Output the [X, Y] coordinate of the center of the cell containing the given text.  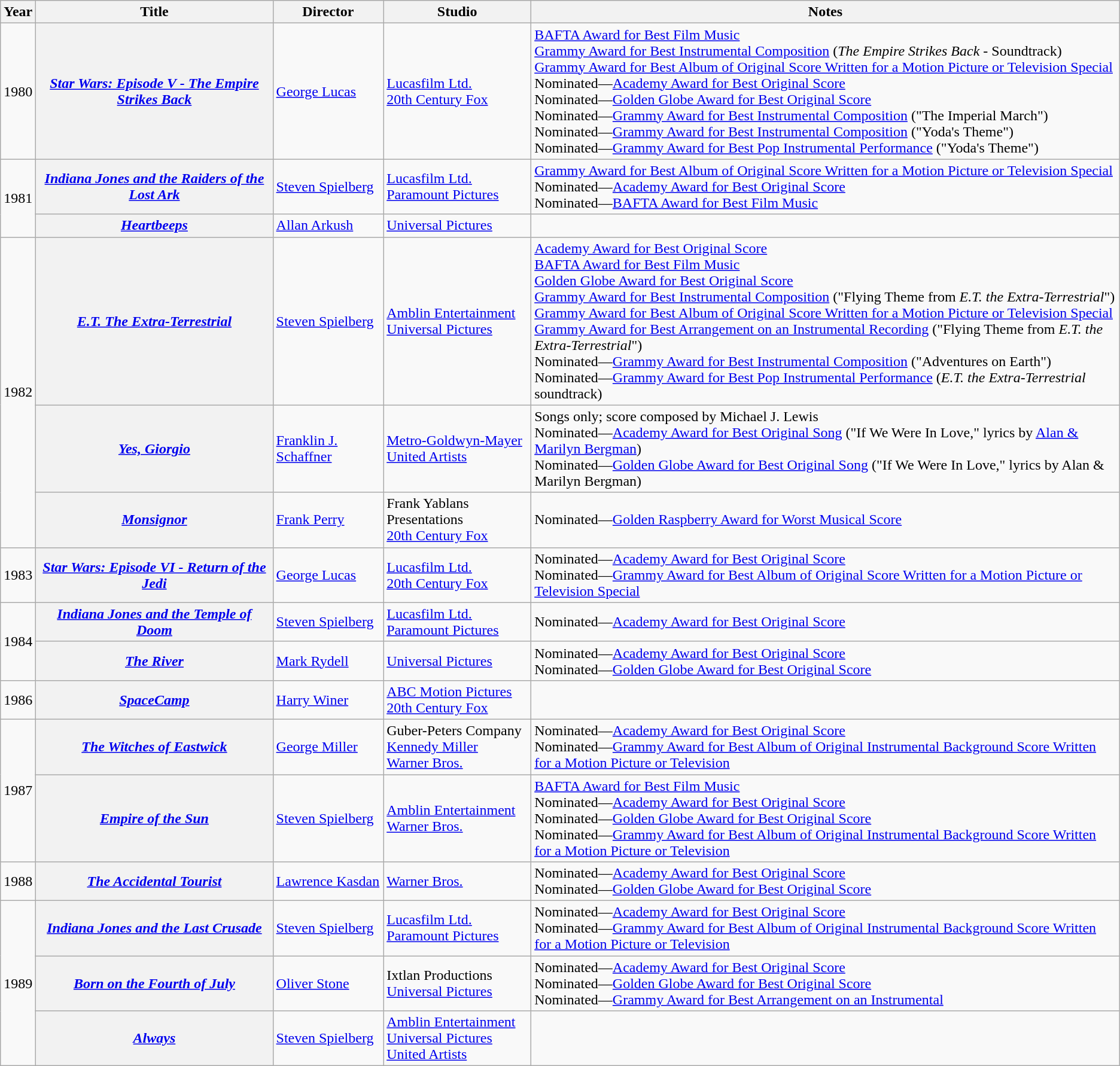
Mark Rydell [328, 660]
ABC Motion Pictures20th Century Fox [457, 700]
Amblin EntertainmentUniversal PicturesUnited Artists [457, 1038]
1987 [18, 790]
The Witches of Eastwick [154, 747]
The River [154, 660]
Title [154, 12]
Oliver Stone [328, 983]
1981 [18, 198]
Star Wars: Episode VI - Return of the Jedi [154, 575]
1986 [18, 700]
Monsignor [154, 520]
Frank Perry [328, 520]
E.T. The Extra-Terrestrial [154, 321]
1984 [18, 641]
George Miller [328, 747]
Indiana Jones and the Temple of Doom [154, 622]
1983 [18, 575]
Amblin EntertainmentUniversal Pictures [457, 321]
Year [18, 12]
Franklin J. Schaffner [328, 449]
The Accidental Tourist [154, 882]
Allan Arkush [328, 226]
Born on the Fourth of July [154, 983]
Ixtlan ProductionsUniversal Pictures [457, 983]
1980 [18, 91]
Star Wars: Episode V - The Empire Strikes Back [154, 91]
Yes, Giorgio [154, 449]
Guber-Peters CompanyKennedy MillerWarner Bros. [457, 747]
Notes [826, 12]
Amblin EntertainmentWarner Bros. [457, 818]
Studio [457, 12]
SpaceCamp [154, 700]
Director [328, 12]
1989 [18, 983]
Always [154, 1038]
Nominated—Golden Raspberry Award for Worst Musical Score [826, 520]
Heartbeeps [154, 226]
Nominated—Academy Award for Best Original Score [826, 622]
Lawrence Kasdan [328, 882]
Indiana Jones and the Raiders of the Lost Ark [154, 187]
Empire of the Sun [154, 818]
Harry Winer [328, 700]
Warner Bros. [457, 882]
Metro-Goldwyn-MayerUnited Artists [457, 449]
Indiana Jones and the Last Crusade [154, 928]
1982 [18, 392]
Frank Yablans Presentations20th Century Fox [457, 520]
1988 [18, 882]
